Identify which cell holds the provided text, then report its (X, Y) central coordinate. 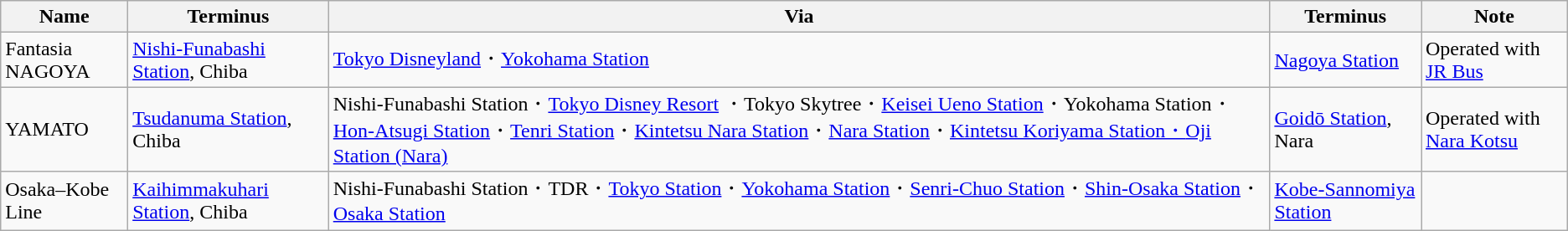
Fantasia NAGOYA (64, 60)
Name (64, 17)
Nishi-Funabashi Station・TDR・Tokyo Station・Yokohama Station・Senri-Chuo Station・Shin-Osaka Station・Osaka Station (799, 201)
Via (799, 17)
Kobe-Sannomiya Station (1345, 201)
Nishi-Funabashi Station, Chiba (229, 60)
Operated with Nara Kotsu (1494, 129)
Goidō Station, Nara (1345, 129)
Osaka–Kobe Line (64, 201)
Nagoya Station (1345, 60)
Operated with JR Bus (1494, 60)
Note (1494, 17)
Tokyo Disneyland・Yokohama Station (799, 60)
YAMATO (64, 129)
Kaihimmakuhari Station, Chiba (229, 201)
Tsudanuma Station, Chiba (229, 129)
